Output the (X, Y) coordinate of the center of the cell containing the given text.  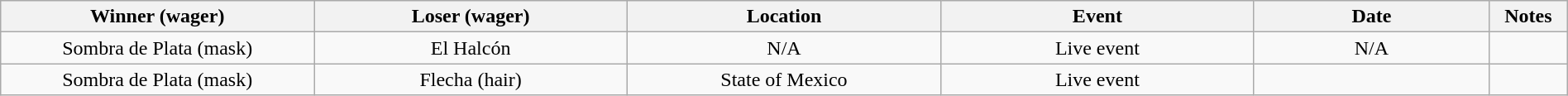
State of Mexico (784, 79)
Location (784, 17)
Winner (wager) (157, 17)
Event (1097, 17)
Loser (wager) (471, 17)
Flecha (hair) (471, 79)
Notes (1528, 17)
El Halcón (471, 48)
Date (1371, 17)
